Return [x, y] of the center of cell containing provided text 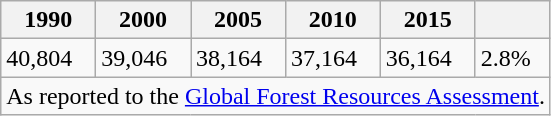
As reported to the Global Forest Resources Assessment. [276, 96]
39,046 [144, 58]
36,164 [428, 58]
40,804 [48, 58]
2.8% [512, 58]
38,164 [238, 58]
1990 [48, 20]
2015 [428, 20]
37,164 [332, 58]
2010 [332, 20]
2005 [238, 20]
2000 [144, 20]
